Pinpoint the cell where the given text exists, returning its [X, Y] midpoint coordinate. 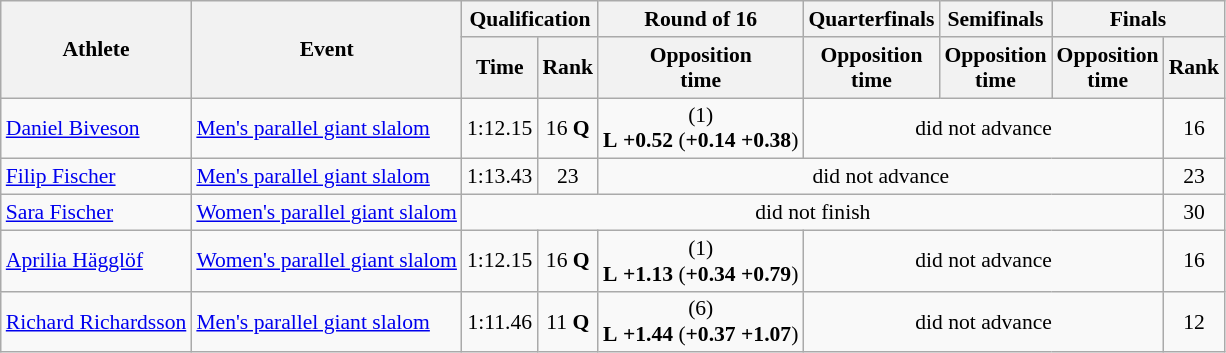
Event [326, 50]
(1)L +0.52 (+0.14 +0.38) [700, 128]
Round of 16 [700, 19]
Time [500, 68]
did not finish [813, 213]
1:13.43 [500, 177]
12 [1194, 322]
Filip Fischer [96, 177]
Daniel Biveson [96, 128]
Aprilia Hägglöf [96, 260]
(1)L +1.13 (+0.34 +0.79) [700, 260]
11 Q [568, 322]
30 [1194, 213]
(6)L +1.44 (+0.37 +1.07) [700, 322]
Finals [1138, 19]
1:11.46 [500, 322]
Semifinals [995, 19]
Sara Fischer [96, 213]
Qualification [530, 19]
Quarterfinals [871, 19]
Athlete [96, 50]
Richard Richardsson [96, 322]
